For the text-containing cell, return its midpoint in (x, y) coordinate format. 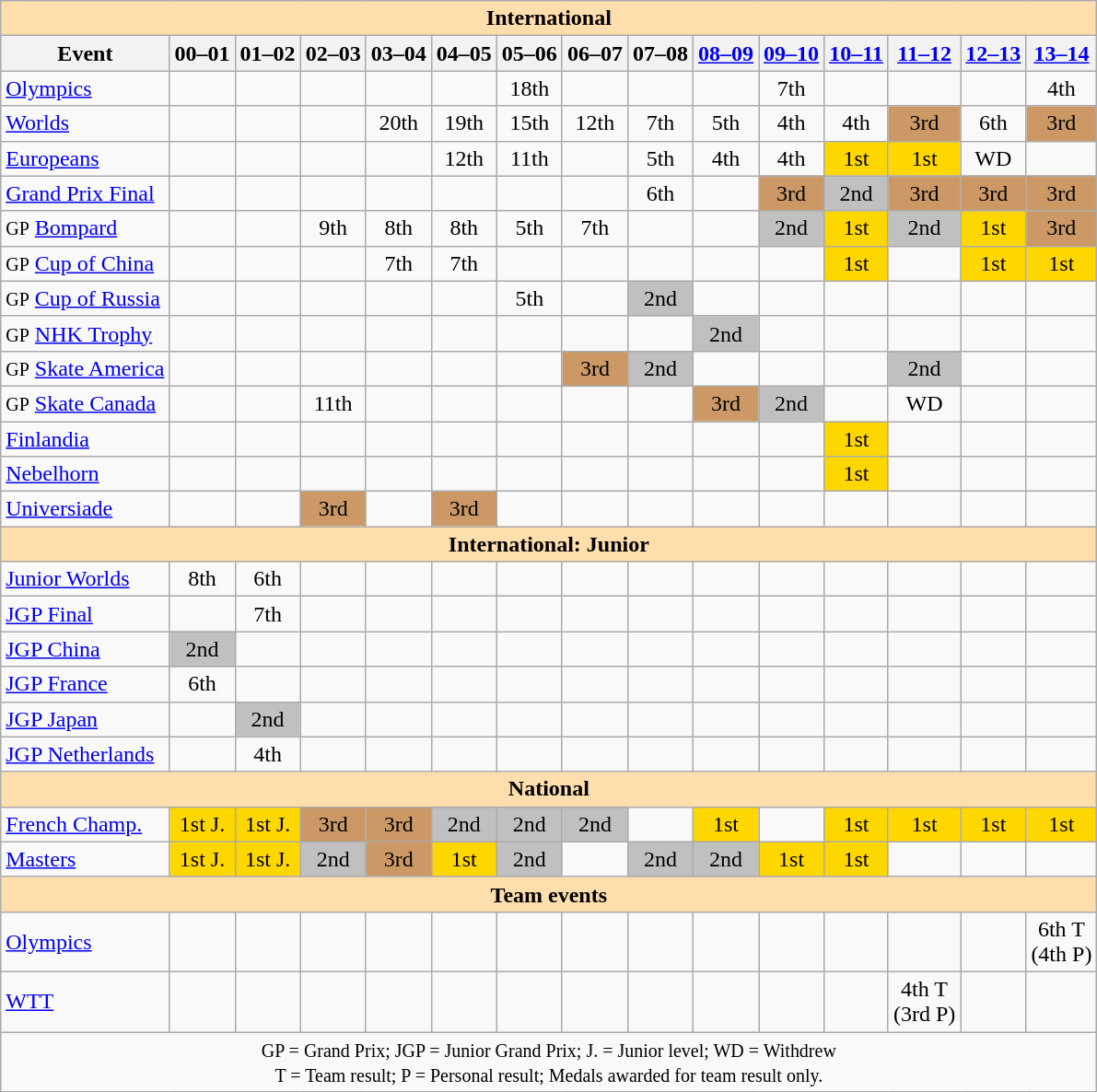
05–06 (529, 53)
GP Cup of Russia (85, 298)
04–05 (464, 53)
JGP Final (85, 614)
Nebelhorn (85, 474)
Worlds (85, 123)
International: Junior (549, 544)
GP Bompard (85, 228)
French Champ. (85, 824)
11–12 (924, 53)
20th (398, 123)
02–03 (333, 53)
08–09 (726, 53)
19th (464, 123)
12–13 (993, 53)
09–10 (792, 53)
GP Skate Canada (85, 403)
9th (333, 228)
GP Cup of China (85, 263)
00–01 (203, 53)
13–14 (1061, 53)
JGP Netherlands (85, 754)
Europeans (85, 158)
6th T (4th P) (1061, 941)
18th (529, 88)
Junior Worlds (85, 579)
Grand Prix Final (85, 193)
National (549, 789)
06–07 (595, 53)
International (549, 18)
Event (85, 53)
GP NHK Trophy (85, 333)
JGP China (85, 649)
07–08 (659, 53)
4th T (3rd P) (924, 1002)
GP = Grand Prix; JGP = Junior Grand Prix; J. = Junior level; WD = Withdrew T = Team result; P = Personal result; Medals awarded for team result only. (549, 1061)
Universiade (85, 509)
Finlandia (85, 439)
10–11 (857, 53)
Masters (85, 859)
JGP France (85, 684)
JGP Japan (85, 719)
Team events (549, 894)
GP Skate America (85, 368)
15th (529, 123)
WTT (85, 1002)
01–02 (267, 53)
03–04 (398, 53)
